Find where the given text appears and provide that cell's center as [X, Y] coordinate. 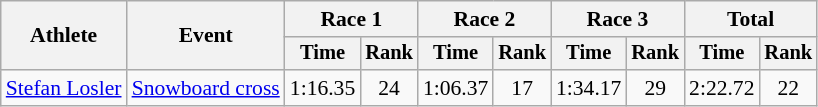
29 [655, 88]
Snowboard cross [206, 88]
2:22.72 [722, 88]
17 [522, 88]
1:16.35 [322, 88]
Athlete [64, 36]
Stefan Losler [64, 88]
Event [206, 36]
24 [389, 88]
22 [789, 88]
1:06.37 [456, 88]
Race 3 [618, 19]
Total [750, 19]
Race 2 [484, 19]
1:34.17 [588, 88]
Race 1 [352, 19]
